Output the [X, Y] coordinate of the center of the cell containing the given text.  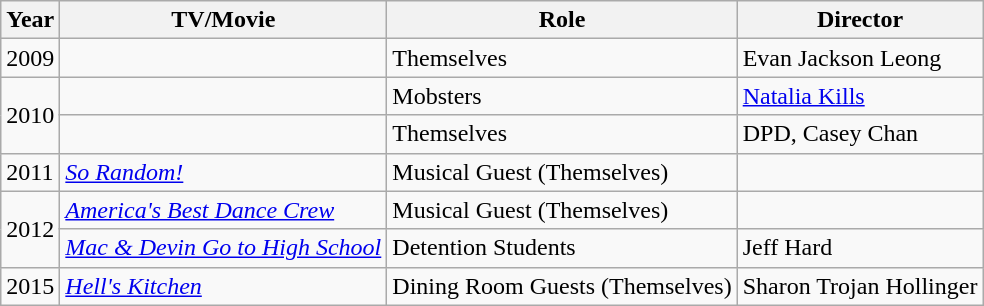
2012 [30, 229]
Jeff Hard [860, 248]
So Random! [224, 172]
Director [860, 20]
Dining Room Guests (Themselves) [562, 286]
Role [562, 20]
DPD, Casey Chan [860, 134]
Natalia Kills [860, 96]
Sharon Trojan Hollinger [860, 286]
Mac & Devin Go to High School [224, 248]
Mobsters [562, 96]
2009 [30, 58]
Hell's Kitchen [224, 286]
Year [30, 20]
Detention Students [562, 248]
America's Best Dance Crew [224, 210]
Evan Jackson Leong [860, 58]
2010 [30, 115]
2015 [30, 286]
2011 [30, 172]
TV/Movie [224, 20]
